Capture the cell that displays the provided text and extract its (x, y) central coordinate. 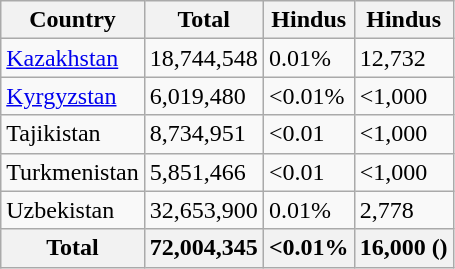
16,000 () (404, 248)
12,732 (404, 58)
Kazakhstan (73, 58)
8,734,951 (204, 134)
Tajikistan (73, 134)
Uzbekistan (73, 210)
2,778 (404, 210)
Turkmenistan (73, 172)
Kyrgyzstan (73, 96)
6,019,480 (204, 96)
Country (73, 20)
32,653,900 (204, 210)
72,004,345 (204, 248)
5,851,466 (204, 172)
18,744,548 (204, 58)
